Return the [X, Y] coordinate for the center point of the cell that contains the specified text.  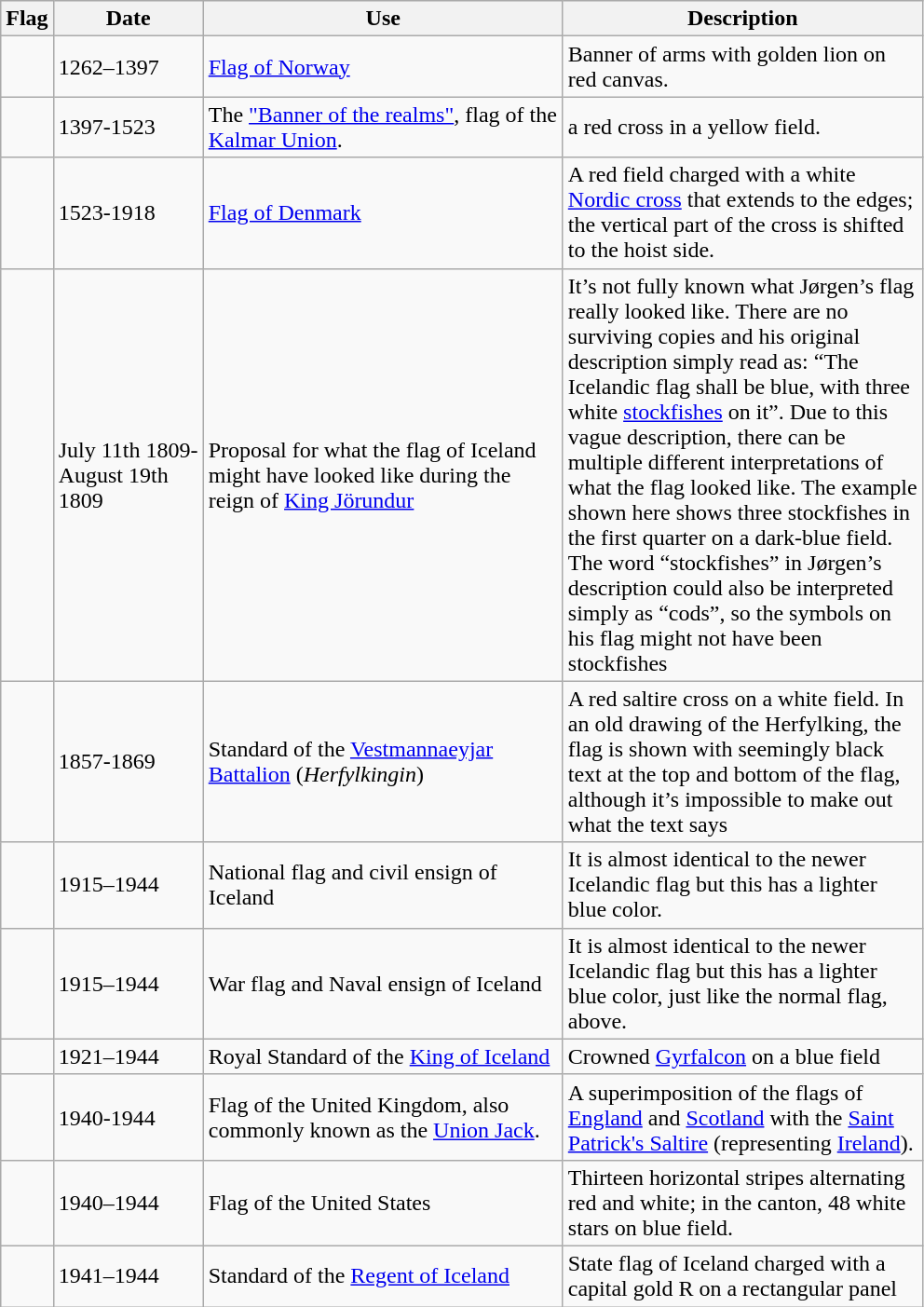
Flag [27, 19]
A superimposition of the flags of England and Scotland with the Saint Patrick's Saltire (representing Ireland). [742, 1117]
War flag and Naval ensign of Iceland [383, 984]
Flag of the United Kingdom, also commonly known as the Union Jack. [383, 1117]
Banner of arms with golden lion on red canvas. [742, 67]
Standard of the Regent of Iceland [383, 1276]
1857-1869 [129, 762]
1940-1944 [129, 1117]
Standard of the Vestmannaeyjar Battalion (Herfylkingin) [383, 762]
1397-1523 [129, 127]
Flag of Norway [383, 67]
State flag of Iceland charged with a capital gold R on a rectangular panel [742, 1276]
Flag of the United States [383, 1203]
Royal Standard of the King of Iceland [383, 1056]
Thirteen horizontal stripes alternating red and white; in the canton, 48 white stars on blue field. [742, 1203]
1523-1918 [129, 212]
1940–1944 [129, 1203]
Date [129, 19]
Crowned Gyrfalcon on a blue field [742, 1056]
1262–1397 [129, 67]
a red cross in a yellow field. [742, 127]
July 11th 1809-August 19th 1809 [129, 475]
Flag of Denmark [383, 212]
Use [383, 19]
1921–1944 [129, 1056]
The "Banner of the realms", flag of the Kalmar Union. [383, 127]
A red field charged with a white Nordic cross that extends to the edges; the vertical part of the cross is shifted to the hoist side. [742, 212]
It is almost identical to the newer Icelandic flag but this has a lighter blue color. [742, 885]
Proposal for what the flag of Iceland might have looked like during the reign of King Jörundur [383, 475]
1941–1944 [129, 1276]
National flag and civil ensign of Iceland [383, 885]
It is almost identical to the newer Icelandic flag but this has a lighter blue color, just like the normal flag, above. [742, 984]
Description [742, 19]
